Find where the given text appears and provide that cell's center as (X, Y) coordinate. 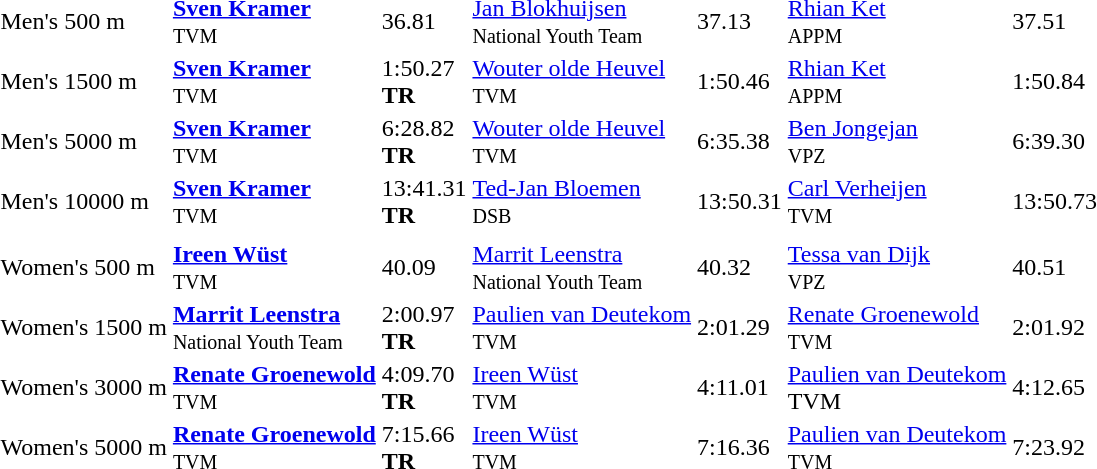
Ted-Jan BloemenDSB (582, 202)
6:28.82TR (424, 142)
6:35.38 (740, 142)
13:50.31 (740, 202)
4:11.01 (740, 388)
Ben JongejanVPZ (897, 142)
Carl VerheijenTVM (897, 202)
4:09.70TR (424, 388)
13:41.31TR (424, 202)
Tessa van DijkVPZ (897, 268)
1:50.46 (740, 82)
Rhian KetAPPM (897, 82)
2:01.29 (740, 328)
40.09 (424, 268)
1:50.27TR (424, 82)
2:00.97TR (424, 328)
40.32 (740, 268)
